Return the (X, Y) coordinate for the center point of the cell that contains the specified text.  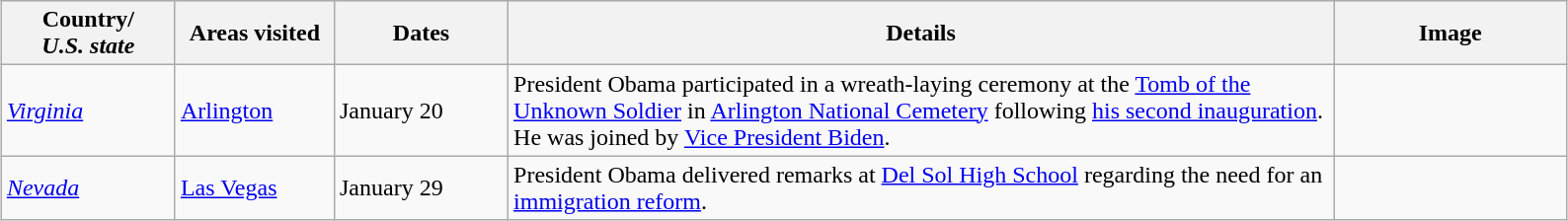
Areas visited (255, 34)
Las Vegas (255, 187)
January 29 (421, 187)
Country/U.S. state (88, 34)
Virginia (88, 110)
Nevada (88, 187)
Arlington (255, 110)
Details (921, 34)
Image (1450, 34)
Dates (421, 34)
January 20 (421, 110)
President Obama delivered remarks at Del Sol High School regarding the need for an immigration reform. (921, 187)
